Pinpoint the cell where the given text exists, returning its [X, Y] midpoint coordinate. 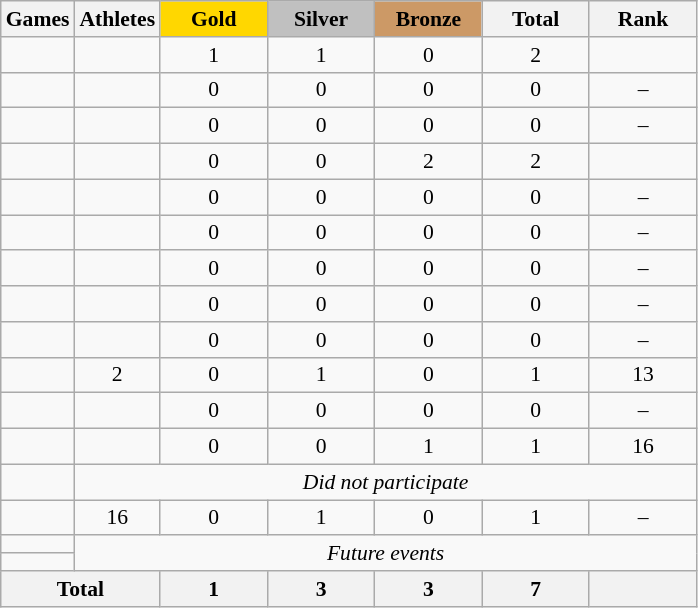
Bronze [428, 19]
Rank [642, 19]
Games [38, 19]
Gold [214, 19]
13 [642, 375]
Did not participate [385, 482]
Athletes [117, 19]
Future events [385, 554]
Silver [320, 19]
7 [536, 589]
